Determine the [x, y] coordinate at the center of the cell enclosing the given text.  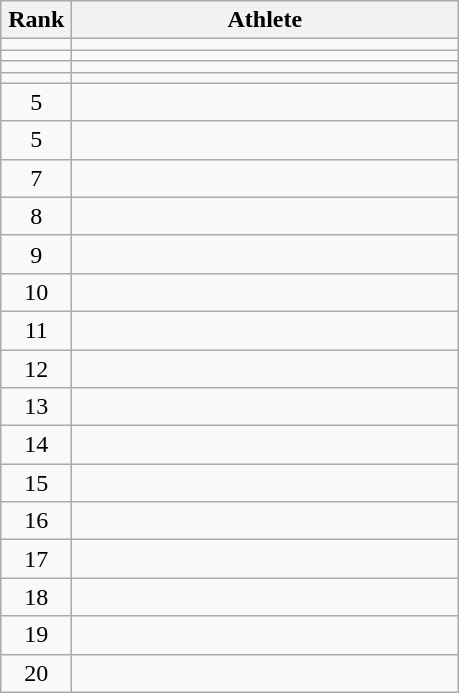
13 [36, 407]
7 [36, 178]
20 [36, 673]
18 [36, 597]
9 [36, 254]
10 [36, 292]
Rank [36, 20]
12 [36, 369]
11 [36, 330]
8 [36, 216]
16 [36, 521]
15 [36, 483]
Athlete [265, 20]
14 [36, 445]
17 [36, 559]
19 [36, 635]
